Return [x, y] of the center of cell containing provided text 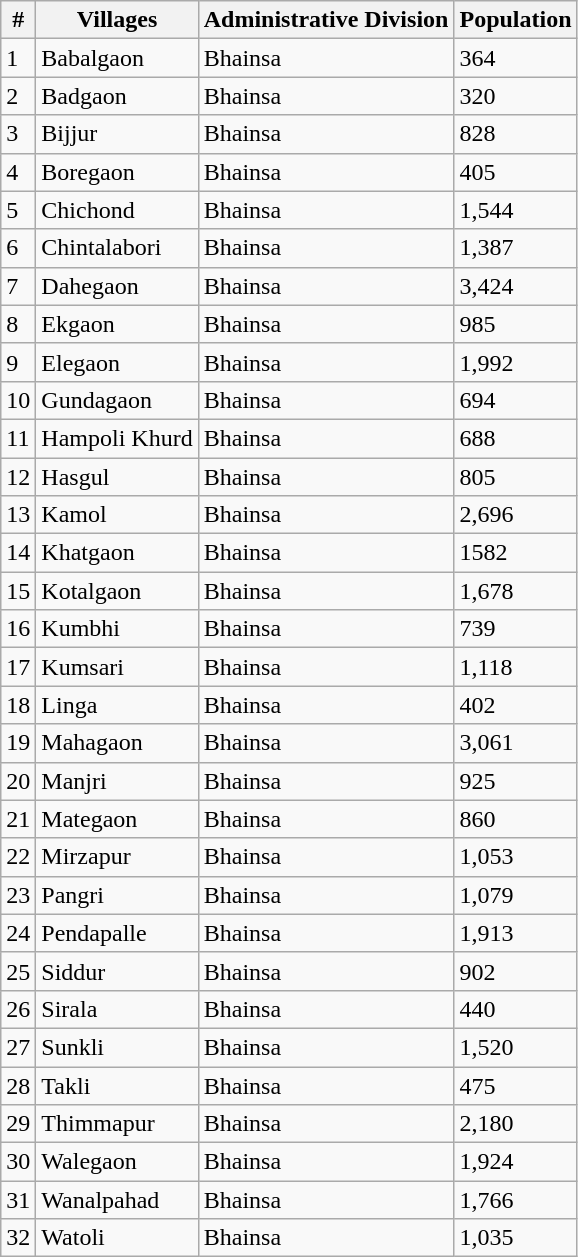
Siddur [117, 971]
23 [18, 895]
Bijjur [117, 134]
21 [18, 819]
1 [18, 58]
402 [516, 705]
29 [18, 1124]
Pangri [117, 895]
3,061 [516, 743]
1,118 [516, 667]
1,079 [516, 895]
688 [516, 438]
16 [18, 629]
8 [18, 324]
31 [18, 1200]
19 [18, 743]
24 [18, 933]
12 [18, 477]
Boregaon [117, 172]
739 [516, 629]
1,678 [516, 591]
1,544 [516, 210]
925 [516, 781]
1,520 [516, 1047]
Mahagaon [117, 743]
Villages [117, 20]
17 [18, 667]
Ekgaon [117, 324]
828 [516, 134]
2,180 [516, 1124]
Kumsari [117, 667]
4 [18, 172]
Takli [117, 1085]
10 [18, 400]
Population [516, 20]
3 [18, 134]
Mategaon [117, 819]
11 [18, 438]
Kotalgaon [117, 591]
5 [18, 210]
1,924 [516, 1162]
Gundagaon [117, 400]
25 [18, 971]
364 [516, 58]
Khatgaon [117, 553]
Hampoli Khurd [117, 438]
Pendapalle [117, 933]
26 [18, 1009]
1,053 [516, 857]
Dahegaon [117, 286]
694 [516, 400]
902 [516, 971]
Sirala [117, 1009]
15 [18, 591]
Manjri [117, 781]
Wanalpahad [117, 1200]
475 [516, 1085]
1,035 [516, 1238]
Walegaon [117, 1162]
27 [18, 1047]
1,913 [516, 933]
2,696 [516, 515]
Babalgaon [117, 58]
985 [516, 324]
860 [516, 819]
28 [18, 1085]
805 [516, 477]
9 [18, 362]
Sunkli [117, 1047]
Kamol [117, 515]
1,766 [516, 1200]
18 [18, 705]
1582 [516, 553]
7 [18, 286]
22 [18, 857]
320 [516, 96]
Watoli [117, 1238]
# [18, 20]
440 [516, 1009]
3,424 [516, 286]
Administrative Division [326, 20]
Chintalabori [117, 248]
32 [18, 1238]
6 [18, 248]
Mirzapur [117, 857]
20 [18, 781]
13 [18, 515]
Chichond [117, 210]
Elegaon [117, 362]
1,387 [516, 248]
Hasgul [117, 477]
Thimmapur [117, 1124]
1,992 [516, 362]
2 [18, 96]
Badgaon [117, 96]
Kumbhi [117, 629]
30 [18, 1162]
Linga [117, 705]
14 [18, 553]
405 [516, 172]
